Pinpoint the cell where the given text exists, returning its (X, Y) midpoint coordinate. 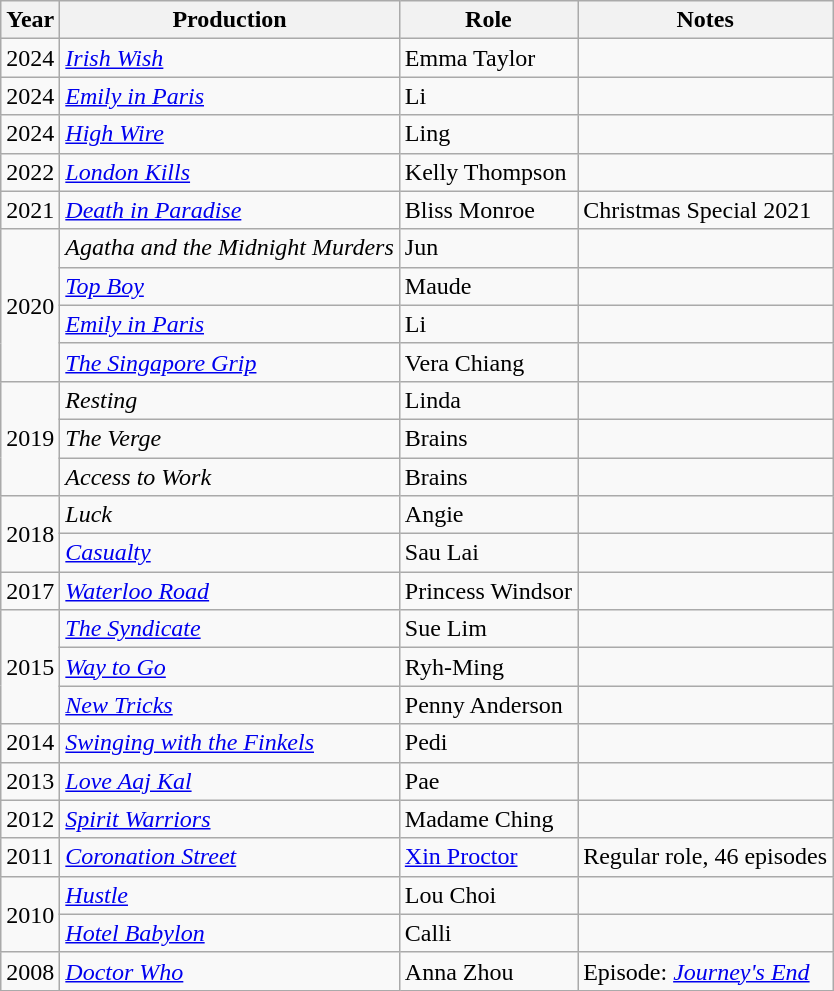
New Tricks (230, 705)
Calli (488, 933)
London Kills (230, 172)
2017 (30, 591)
Luck (230, 515)
2010 (30, 914)
Notes (706, 20)
Role (488, 20)
2011 (30, 857)
Spirit Warriors (230, 819)
Way to Go (230, 667)
Anna Zhou (488, 971)
The Singapore Grip (230, 362)
The Verge (230, 438)
Emma Taylor (488, 58)
Sue Lim (488, 629)
Angie (488, 515)
2020 (30, 305)
Year (30, 20)
Pae (488, 781)
Love Aaj Kal (230, 781)
Christmas Special 2021 (706, 210)
Resting (230, 400)
2018 (30, 534)
Bliss Monroe (488, 210)
Regular role, 46 episodes (706, 857)
Pedi (488, 743)
Lou Choi (488, 895)
The Syndicate (230, 629)
Top Boy (230, 286)
Irish Wish (230, 58)
Jun (488, 248)
High Wire (230, 134)
2019 (30, 438)
Coronation Street (230, 857)
2022 (30, 172)
Maude (488, 286)
2008 (30, 971)
Madame Ching (488, 819)
2021 (30, 210)
Swinging with the Finkels (230, 743)
2012 (30, 819)
Doctor Who (230, 971)
Hustle (230, 895)
Penny Anderson (488, 705)
Kelly Thompson (488, 172)
2013 (30, 781)
Ryh-Ming (488, 667)
Princess Windsor (488, 591)
Xin Proctor (488, 857)
Death in Paradise (230, 210)
Access to Work (230, 477)
Casualty (230, 553)
Waterloo Road (230, 591)
Hotel Babylon (230, 933)
2014 (30, 743)
Agatha and the Midnight Murders (230, 248)
Linda (488, 400)
Episode: Journey's End (706, 971)
2015 (30, 667)
Ling (488, 134)
Production (230, 20)
Vera Chiang (488, 362)
Sau Lai (488, 553)
